Output the [X, Y] coordinate of the center of the cell containing the given text.  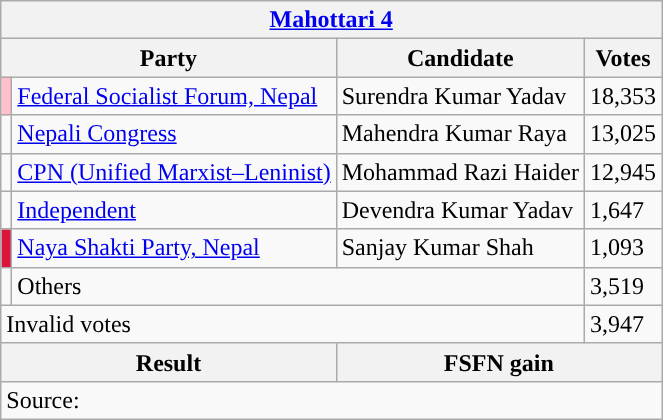
Devendra Kumar Yadav [460, 210]
Result [168, 362]
FSFN gain [498, 362]
Votes [624, 58]
Source: [332, 400]
Invalid votes [293, 324]
Mohammad Razi Haider [460, 172]
13,025 [624, 134]
CPN (Unified Marxist–Leninist) [174, 172]
Federal Socialist Forum, Nepal [174, 96]
Others [298, 286]
Naya Shakti Party, Nepal [174, 248]
12,945 [624, 172]
Mahendra Kumar Raya [460, 134]
3,947 [624, 324]
3,519 [624, 286]
Independent [174, 210]
Sanjay Kumar Shah [460, 248]
18,353 [624, 96]
1,647 [624, 210]
Surendra Kumar Yadav [460, 96]
Mahottari 4 [332, 20]
Nepali Congress [174, 134]
Candidate [460, 58]
Party [168, 58]
1,093 [624, 248]
